Identify which cell holds the provided text, then report its [x, y] central coordinate. 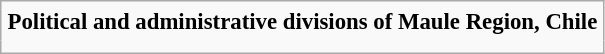
Political and administrative divisions of Maule Region, Chile [302, 21]
